For the text-containing cell, return its midpoint in (X, Y) coordinate format. 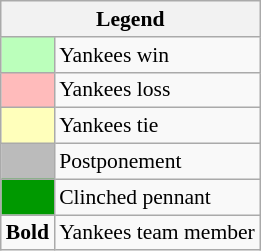
Bold (28, 233)
Clinched pennant (157, 197)
Legend (130, 19)
Yankees win (157, 55)
Postponement (157, 162)
Yankees tie (157, 126)
Yankees team member (157, 233)
Yankees loss (157, 90)
